Determine the (x, y) coordinate at the center of the cell enclosing the given text.  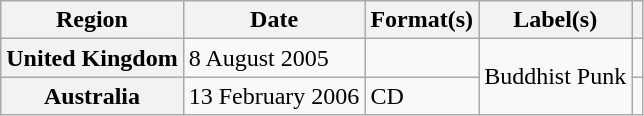
CD (422, 96)
13 February 2006 (274, 96)
United Kingdom (92, 58)
Buddhist Punk (556, 77)
Date (274, 20)
8 August 2005 (274, 58)
Region (92, 20)
Label(s) (556, 20)
Australia (92, 96)
Format(s) (422, 20)
